Detect which cell encompasses the target text, then output its [X, Y] center coordinate. 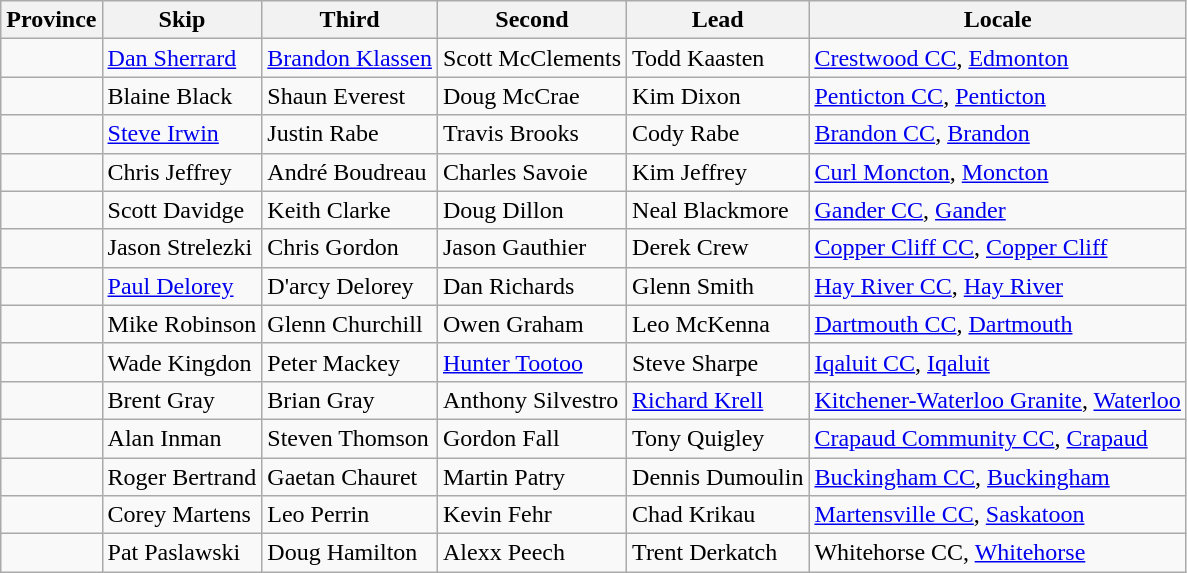
Gordon Fall [532, 438]
Wade Kingdon [182, 362]
Chris Jeffrey [182, 172]
Charles Savoie [532, 172]
Doug Dillon [532, 210]
Todd Kaasten [718, 58]
Gaetan Chauret [350, 477]
Keith Clarke [350, 210]
Second [532, 20]
Iqaluit CC, Iqaluit [998, 362]
Peter Mackey [350, 362]
Kim Jeffrey [718, 172]
Leo McKenna [718, 324]
Crestwood CC, Edmonton [998, 58]
Jason Strelezki [182, 248]
André Boudreau [350, 172]
Chris Gordon [350, 248]
Brandon CC, Brandon [998, 134]
Derek Crew [718, 248]
Pat Paslawski [182, 553]
Travis Brooks [532, 134]
Kim Dixon [718, 96]
Brandon Klassen [350, 58]
Third [350, 20]
Brian Gray [350, 400]
Doug Hamilton [350, 553]
Blaine Black [182, 96]
Brent Gray [182, 400]
Kitchener-Waterloo Granite, Waterloo [998, 400]
Cody Rabe [718, 134]
Steve Irwin [182, 134]
Steven Thomson [350, 438]
Roger Bertrand [182, 477]
Dan Sherrard [182, 58]
Curl Moncton, Moncton [998, 172]
Martin Patry [532, 477]
Crapaud Community CC, Crapaud [998, 438]
Alexx Peech [532, 553]
Chad Krikau [718, 515]
Mike Robinson [182, 324]
Tony Quigley [718, 438]
Leo Perrin [350, 515]
Paul Delorey [182, 286]
Gander CC, Gander [998, 210]
Hunter Tootoo [532, 362]
D'arcy Delorey [350, 286]
Richard Krell [718, 400]
Shaun Everest [350, 96]
Anthony Silvestro [532, 400]
Justin Rabe [350, 134]
Copper Cliff CC, Copper Cliff [998, 248]
Penticton CC, Penticton [998, 96]
Trent Derkatch [718, 553]
Kevin Fehr [532, 515]
Doug McCrae [532, 96]
Corey Martens [182, 515]
Hay River CC, Hay River [998, 286]
Province [52, 20]
Glenn Churchill [350, 324]
Steve Sharpe [718, 362]
Dartmouth CC, Dartmouth [998, 324]
Alan Inman [182, 438]
Owen Graham [532, 324]
Neal Blackmore [718, 210]
Locale [998, 20]
Dan Richards [532, 286]
Scott McClements [532, 58]
Whitehorse CC, Whitehorse [998, 553]
Glenn Smith [718, 286]
Dennis Dumoulin [718, 477]
Skip [182, 20]
Scott Davidge [182, 210]
Martensville CC, Saskatoon [998, 515]
Buckingham CC, Buckingham [998, 477]
Jason Gauthier [532, 248]
Lead [718, 20]
